Detect which cell encompasses the target text, then output its (X, Y) center coordinate. 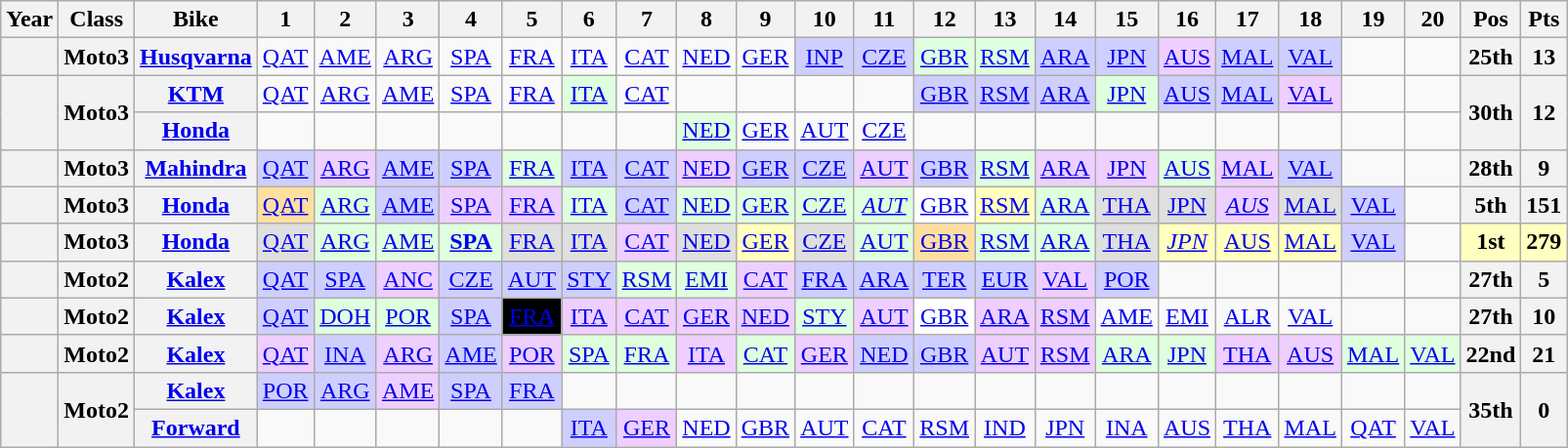
35th (1491, 409)
15 (1126, 20)
Class (97, 20)
Year (29, 20)
5th (1491, 205)
11 (884, 20)
1 (285, 20)
KTM (196, 94)
3 (407, 20)
ALR (1248, 316)
4 (471, 20)
20 (1432, 20)
279 (1544, 242)
0 (1544, 409)
21 (1544, 353)
1st (1491, 242)
Pos (1491, 20)
Bike (196, 20)
ANC (407, 279)
18 (1310, 20)
7 (647, 20)
22nd (1491, 353)
6 (589, 20)
2 (345, 20)
14 (1065, 20)
INP (825, 57)
IND (1005, 428)
151 (1544, 205)
28th (1491, 168)
30th (1491, 112)
DOH (345, 316)
Mahindra (196, 168)
Pts (1544, 20)
Husqvarna (196, 57)
17 (1248, 20)
19 (1373, 20)
8 (706, 20)
Forward (196, 428)
TER (945, 279)
25th (1491, 57)
16 (1186, 20)
EUR (1005, 279)
